Determine the (x, y) coordinate at the center of the cell enclosing the given text.  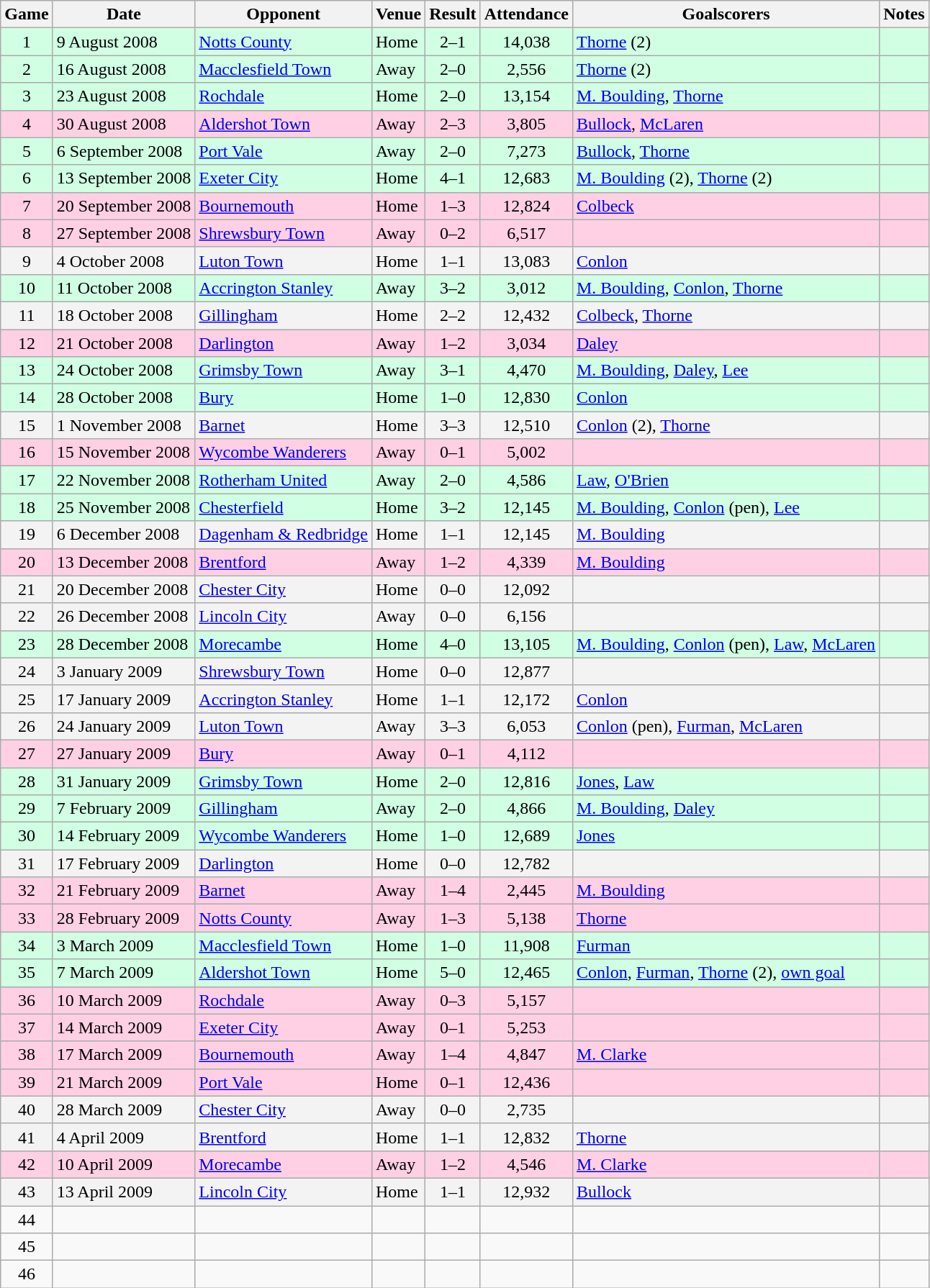
24 (27, 671)
4,470 (526, 371)
Dagenham & Redbridge (284, 535)
12,877 (526, 671)
13 December 2008 (124, 562)
12,782 (526, 863)
1 (27, 42)
Date (124, 14)
31 January 2009 (124, 781)
29 (27, 809)
28 (27, 781)
24 January 2009 (124, 726)
28 February 2009 (124, 918)
13 April 2009 (124, 1192)
20 December 2008 (124, 589)
21 March 2009 (124, 1082)
17 (27, 480)
40 (27, 1110)
25 November 2008 (124, 507)
5–0 (453, 973)
2,735 (526, 1110)
4,112 (526, 753)
28 October 2008 (124, 398)
5,253 (526, 1028)
32 (27, 891)
10 (27, 288)
26 December 2008 (124, 617)
7 (27, 206)
22 (27, 617)
M. Boulding, Conlon (pen), Law, McLaren (726, 644)
6,517 (526, 233)
34 (27, 945)
12,689 (526, 836)
M. Boulding, Daley, Lee (726, 371)
3 March 2009 (124, 945)
30 August 2008 (124, 124)
3,012 (526, 288)
7 March 2009 (124, 973)
12,092 (526, 589)
14 February 2009 (124, 836)
7,273 (526, 151)
20 September 2008 (124, 206)
21 October 2008 (124, 343)
27 (27, 753)
11 (27, 315)
10 March 2009 (124, 1000)
Chesterfield (284, 507)
17 February 2009 (124, 863)
38 (27, 1055)
Daley (726, 343)
Conlon, Furman, Thorne (2), own goal (726, 973)
4,339 (526, 562)
6 September 2008 (124, 151)
12,824 (526, 206)
Venue (398, 14)
4,847 (526, 1055)
3,034 (526, 343)
3–1 (453, 371)
13,154 (526, 96)
2–1 (453, 42)
18 October 2008 (124, 315)
41 (27, 1137)
23 (27, 644)
28 March 2009 (124, 1110)
Colbeck (726, 206)
Colbeck, Thorne (726, 315)
6 December 2008 (124, 535)
12,832 (526, 1137)
12,465 (526, 973)
31 (27, 863)
30 (27, 836)
21 (27, 589)
33 (27, 918)
21 February 2009 (124, 891)
6,156 (526, 617)
6,053 (526, 726)
42 (27, 1164)
45 (27, 1247)
25 (27, 699)
4 (27, 124)
Bullock, Thorne (726, 151)
4,866 (526, 809)
22 November 2008 (124, 480)
Law, O'Brien (726, 480)
24 October 2008 (124, 371)
17 January 2009 (124, 699)
3 (27, 96)
17 March 2009 (124, 1055)
5,157 (526, 1000)
15 (27, 425)
13,105 (526, 644)
14,038 (526, 42)
8 (27, 233)
M. Boulding, Conlon (pen), Lee (726, 507)
46 (27, 1274)
0–3 (453, 1000)
4,586 (526, 480)
16 (27, 453)
2,445 (526, 891)
26 (27, 726)
12,816 (526, 781)
13,083 (526, 260)
2 (27, 69)
4,546 (526, 1164)
Jones, Law (726, 781)
5,138 (526, 918)
12,436 (526, 1082)
3,805 (526, 124)
12,510 (526, 425)
20 (27, 562)
0–2 (453, 233)
Furman (726, 945)
12,830 (526, 398)
10 April 2009 (124, 1164)
39 (27, 1082)
5,002 (526, 453)
11,908 (526, 945)
27 January 2009 (124, 753)
Opponent (284, 14)
12,932 (526, 1192)
6 (27, 178)
28 December 2008 (124, 644)
2–2 (453, 315)
11 October 2008 (124, 288)
12,172 (526, 699)
4 April 2009 (124, 1137)
12,432 (526, 315)
2–3 (453, 124)
44 (27, 1220)
27 September 2008 (124, 233)
18 (27, 507)
Result (453, 14)
14 (27, 398)
3 January 2009 (124, 671)
Conlon (2), Thorne (726, 425)
7 February 2009 (124, 809)
Bullock, McLaren (726, 124)
Goalscorers (726, 14)
35 (27, 973)
4 October 2008 (124, 260)
19 (27, 535)
Notes (904, 14)
37 (27, 1028)
23 August 2008 (124, 96)
13 (27, 371)
M. Boulding (2), Thorne (2) (726, 178)
9 August 2008 (124, 42)
2,556 (526, 69)
12,683 (526, 178)
Conlon (pen), Furman, McLaren (726, 726)
15 November 2008 (124, 453)
Jones (726, 836)
Game (27, 14)
M. Boulding, Conlon, Thorne (726, 288)
Rotherham United (284, 480)
9 (27, 260)
M. Boulding, Thorne (726, 96)
M. Boulding, Daley (726, 809)
4–0 (453, 644)
36 (27, 1000)
4–1 (453, 178)
Bullock (726, 1192)
12 (27, 343)
1 November 2008 (124, 425)
16 August 2008 (124, 69)
43 (27, 1192)
5 (27, 151)
Attendance (526, 14)
13 September 2008 (124, 178)
14 March 2009 (124, 1028)
